Scan for the cell matching the given text and deliver its [X, Y] coordinate at center. 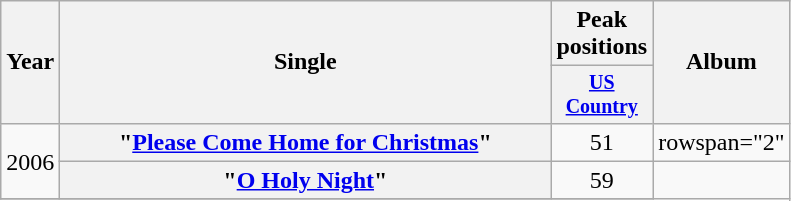
59 [602, 180]
Year [30, 62]
Album [722, 62]
2006 [30, 161]
51 [602, 142]
US Country [602, 94]
"O Holy Night" [306, 180]
Single [306, 62]
"Please Come Home for Christmas" [306, 142]
Peak positions [602, 34]
rowspan="2" [722, 142]
